Provide the (x, y) coordinate of the cell's center where the given text is located.  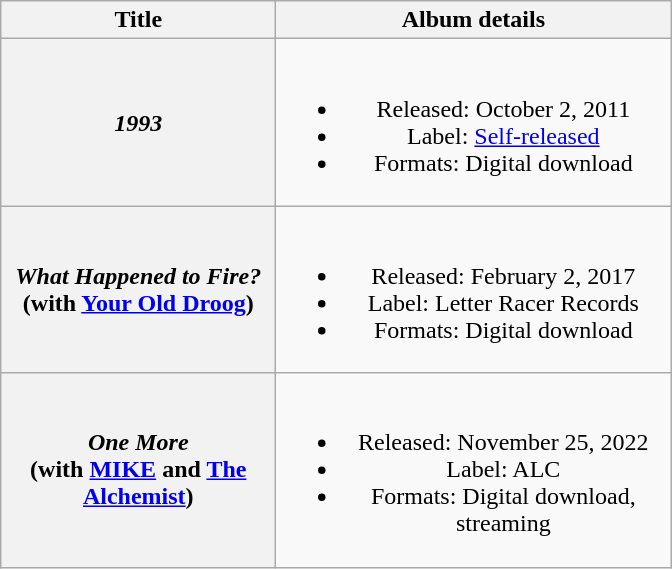
Released: November 25, 2022Label: ALCFormats: Digital download, streaming (474, 470)
What Happened to Fire?(with Your Old Droog) (138, 290)
Released: February 2, 2017Label: Letter Racer RecordsFormats: Digital download (474, 290)
Album details (474, 20)
1993 (138, 122)
One More(with MIKE and The Alchemist) (138, 470)
Released: October 2, 2011Label: Self-releasedFormats: Digital download (474, 122)
Title (138, 20)
